From the cell containing the given text, extract its center point as (x, y) coordinate. 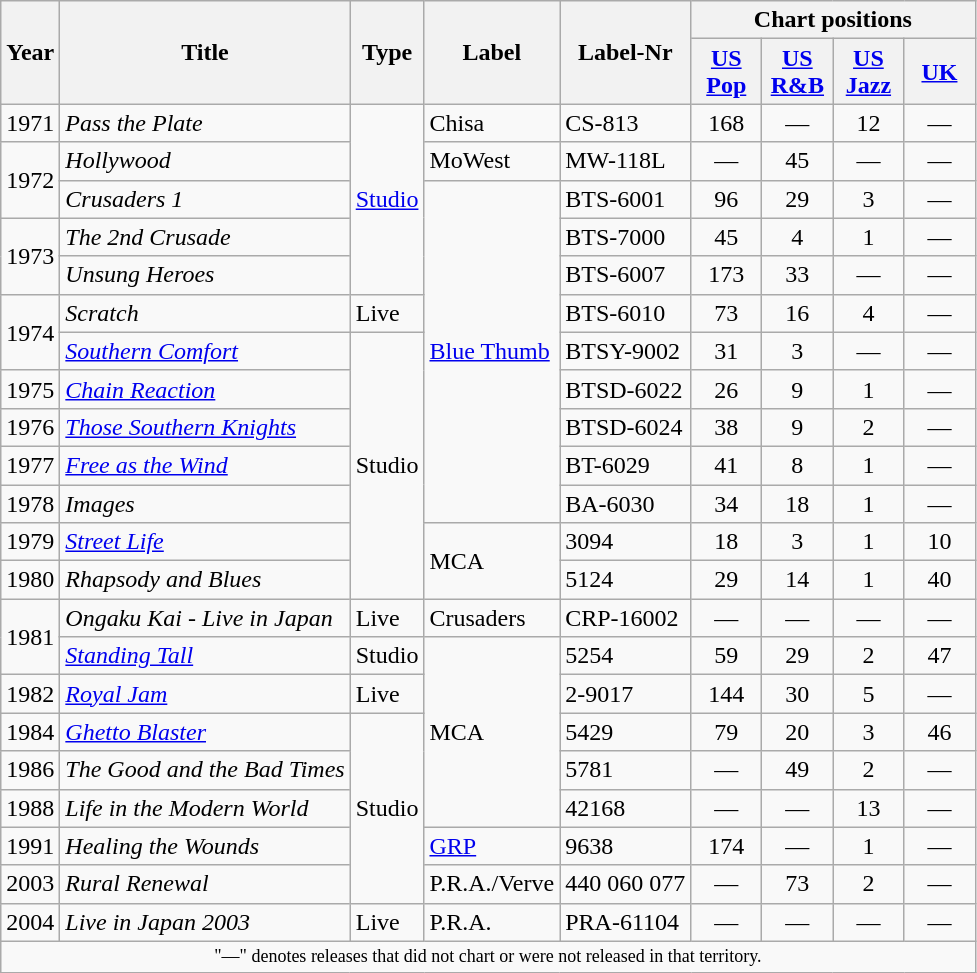
Free as the Wind (205, 465)
Unsung Heroes (205, 275)
GRP (492, 846)
9638 (626, 846)
1974 (30, 332)
MoWest (492, 161)
Blue Thumb (492, 352)
33 (798, 275)
Hollywood (205, 161)
59 (726, 656)
1973 (30, 256)
1981 (30, 637)
Scratch (205, 313)
1976 (30, 427)
1982 (30, 694)
BTS-6007 (626, 275)
2-9017 (626, 694)
Those Southern Knights (205, 427)
26 (726, 389)
BTSD-6024 (626, 427)
Street Life (205, 542)
46 (940, 732)
1980 (30, 580)
5429 (626, 732)
BT-6029 (626, 465)
8 (798, 465)
"—" denotes releases that did not chart or were not released in that territory. (488, 956)
1978 (30, 503)
Southern Comfort (205, 351)
2003 (30, 884)
1991 (30, 846)
1984 (30, 732)
14 (798, 580)
BTSD-6022 (626, 389)
1972 (30, 180)
5781 (626, 770)
174 (726, 846)
1988 (30, 808)
440 060 077 (626, 884)
US R&B (798, 72)
20 (798, 732)
Standing Tall (205, 656)
173 (726, 275)
1986 (30, 770)
Chain Reaction (205, 389)
The 2nd Crusade (205, 237)
3094 (626, 542)
CS-813 (626, 123)
P.R.A./Verve (492, 884)
US Jazz (868, 72)
CRP-16002 (626, 618)
P.R.A. (492, 922)
Year (30, 52)
Ongaku Kai - Live in Japan (205, 618)
Crusaders 1 (205, 199)
31 (726, 351)
13 (868, 808)
2004 (30, 922)
PRA-61104 (626, 922)
5124 (626, 580)
Healing the Wounds (205, 846)
MW-118L (626, 161)
Crusaders (492, 618)
Chisa (492, 123)
Life in the Modern World (205, 808)
1971 (30, 123)
1977 (30, 465)
Rural Renewal (205, 884)
The Good and the Bad Times (205, 770)
144 (726, 694)
BTSY-9002 (626, 351)
BA-6030 (626, 503)
38 (726, 427)
41 (726, 465)
42168 (626, 808)
Label-Nr (626, 52)
Live in Japan 2003 (205, 922)
79 (726, 732)
UK (940, 72)
5 (868, 694)
Chart positions (833, 20)
1975 (30, 389)
1979 (30, 542)
Images (205, 503)
16 (798, 313)
49 (798, 770)
47 (940, 656)
Type (387, 52)
Pass the Plate (205, 123)
Ghetto Blaster (205, 732)
BTS-6001 (626, 199)
Royal Jam (205, 694)
10 (940, 542)
96 (726, 199)
Label (492, 52)
US Pop (726, 72)
168 (726, 123)
BTS-6010 (626, 313)
30 (798, 694)
5254 (626, 656)
40 (940, 580)
Rhapsody and Blues (205, 580)
Title (205, 52)
12 (868, 123)
BTS-7000 (626, 237)
34 (726, 503)
